Provide the [X, Y] coordinate of the cell's center where the given text is located.  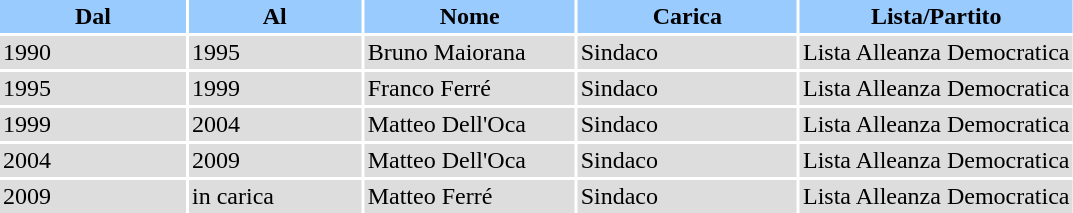
Matteo Ferré [470, 196]
Lista/Partito [936, 16]
Bruno Maiorana [470, 52]
Franco Ferré [470, 88]
Carica [688, 16]
Al [276, 16]
in carica [276, 196]
Nome [470, 16]
1990 [93, 52]
Dal [93, 16]
